Scan for the cell matching the given text and deliver its (X, Y) coordinate at center. 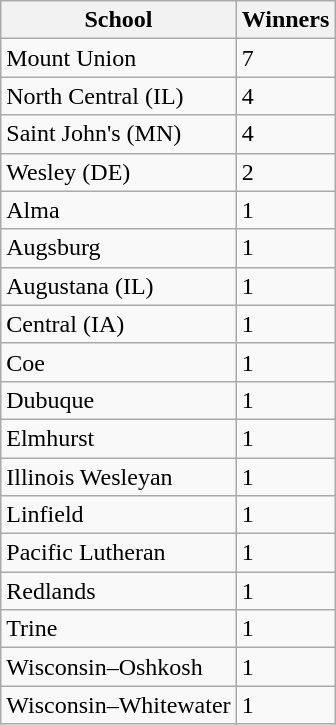
Wisconsin–Whitewater (118, 705)
Redlands (118, 591)
Wisconsin–Oshkosh (118, 667)
North Central (IL) (118, 96)
Augustana (IL) (118, 286)
School (118, 20)
Illinois Wesleyan (118, 477)
7 (286, 58)
Augsburg (118, 248)
Trine (118, 629)
Winners (286, 20)
Central (IA) (118, 324)
Saint John's (MN) (118, 134)
Mount Union (118, 58)
Elmhurst (118, 438)
2 (286, 172)
Dubuque (118, 400)
Linfield (118, 515)
Alma (118, 210)
Pacific Lutheran (118, 553)
Wesley (DE) (118, 172)
Coe (118, 362)
